Return the (x, y) coordinate for the center point of the cell that contains the specified text.  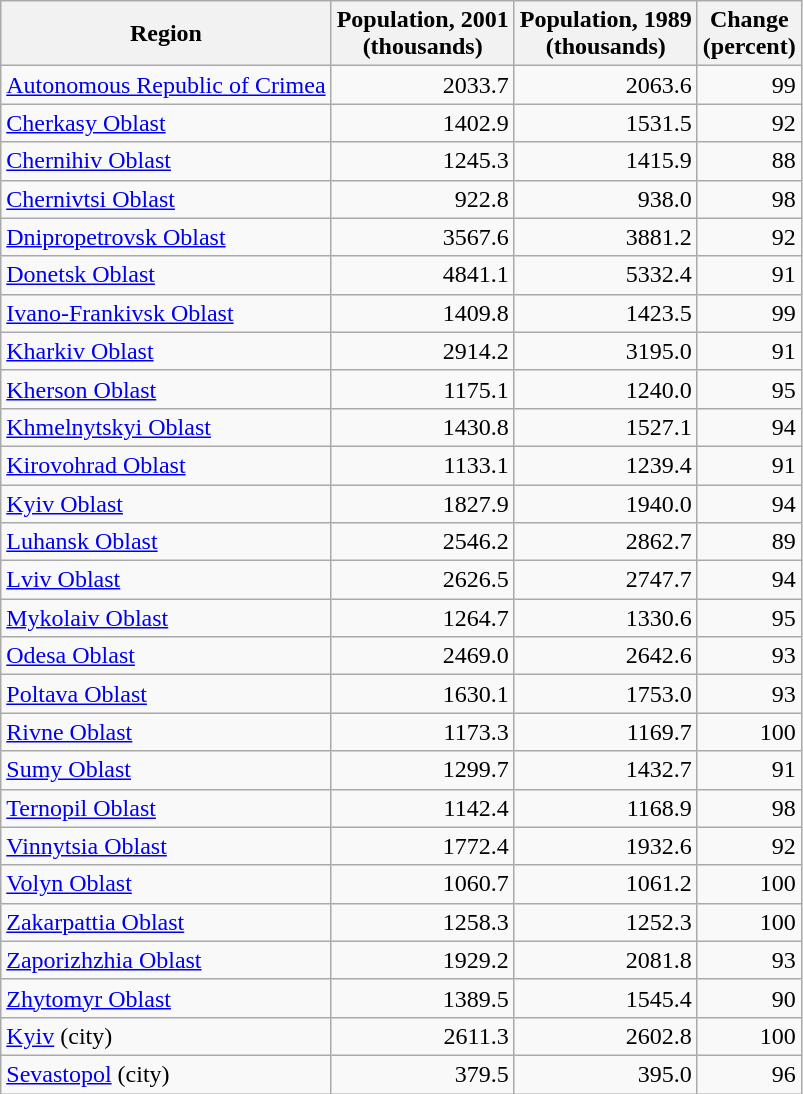
2611.3 (422, 1036)
1252.3 (606, 922)
Volyn Oblast (166, 884)
1239.4 (606, 465)
1389.5 (422, 998)
1430.8 (422, 427)
3195.0 (606, 351)
1423.5 (606, 313)
1753.0 (606, 694)
922.8 (422, 199)
Poltava Oblast (166, 694)
Mykolaiv Oblast (166, 618)
Lviv Oblast (166, 580)
96 (749, 1074)
4841.1 (422, 275)
1940.0 (606, 503)
1258.3 (422, 922)
1402.9 (422, 123)
2033.7 (422, 85)
1299.7 (422, 770)
Autonomous Republic of Crimea (166, 85)
Region (166, 34)
Sevastopol (city) (166, 1074)
Cherkasy Oblast (166, 123)
Zaporizhzhia Oblast (166, 960)
1630.1 (422, 694)
Kyiv Oblast (166, 503)
Kharkiv Oblast (166, 351)
395.0 (606, 1074)
1772.4 (422, 846)
1929.2 (422, 960)
Ivano-Frankivsk Oblast (166, 313)
2914.2 (422, 351)
2642.6 (606, 656)
Dnipropetrovsk Oblast (166, 237)
5332.4 (606, 275)
Luhansk Oblast (166, 542)
90 (749, 998)
Population, 2001(thousands) (422, 34)
Zhytomyr Oblast (166, 998)
1409.8 (422, 313)
1175.1 (422, 389)
1240.0 (606, 389)
2469.0 (422, 656)
1827.9 (422, 503)
Kirovohrad Oblast (166, 465)
1142.4 (422, 808)
1168.9 (606, 808)
2546.2 (422, 542)
1061.2 (606, 884)
Chernivtsi Oblast (166, 199)
1245.3 (422, 161)
Rivne Oblast (166, 732)
1173.3 (422, 732)
1330.6 (606, 618)
Vinnytsia Oblast (166, 846)
1060.7 (422, 884)
1545.4 (606, 998)
2063.6 (606, 85)
1932.6 (606, 846)
Change(percent) (749, 34)
1432.7 (606, 770)
Kherson Oblast (166, 389)
1133.1 (422, 465)
Chernihiv Oblast (166, 161)
3881.2 (606, 237)
88 (749, 161)
2602.8 (606, 1036)
Sumy Oblast (166, 770)
2626.5 (422, 580)
1415.9 (606, 161)
1531.5 (606, 123)
Kyiv (city) (166, 1036)
Donetsk Oblast (166, 275)
2747.7 (606, 580)
2862.7 (606, 542)
Zakarpattia Oblast (166, 922)
Population, 1989(thousands) (606, 34)
Khmelnytskyi Oblast (166, 427)
1527.1 (606, 427)
Odesa Oblast (166, 656)
938.0 (606, 199)
2081.8 (606, 960)
1169.7 (606, 732)
89 (749, 542)
379.5 (422, 1074)
1264.7 (422, 618)
3567.6 (422, 237)
Ternopil Oblast (166, 808)
